Output the [x, y] coordinate of the center of the cell containing the given text.  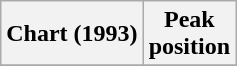
Chart (1993) [72, 34]
Peakposition [189, 34]
